Identify which cell holds the provided text, then report its [x, y] central coordinate. 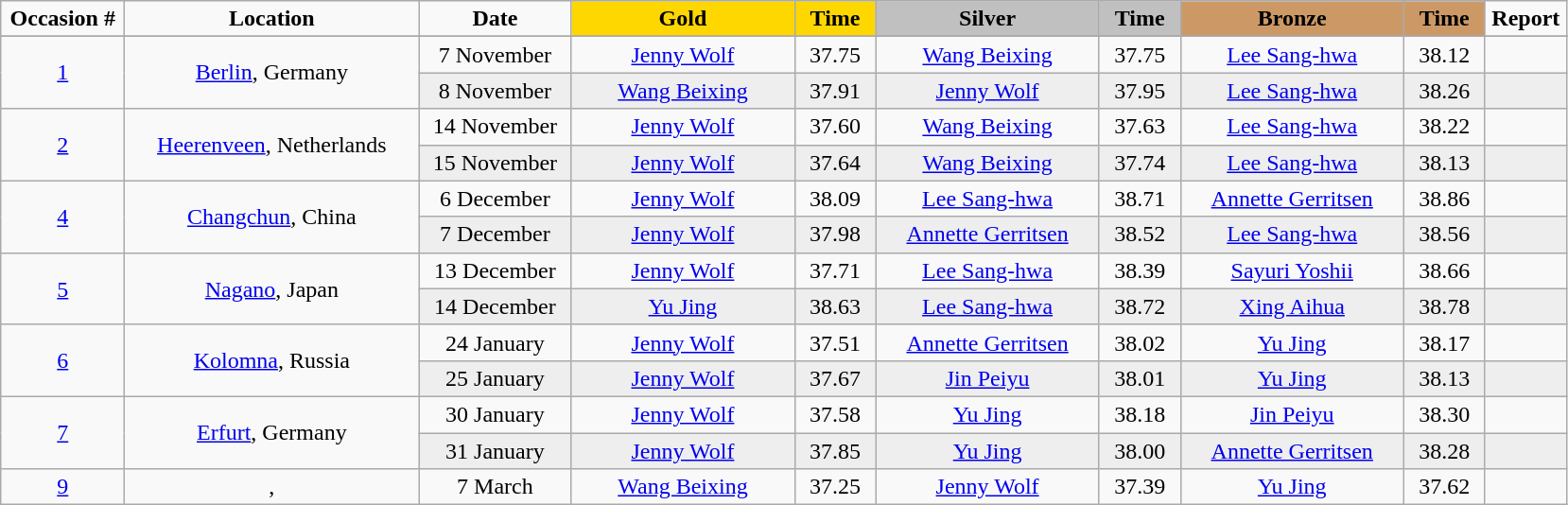
Changchun, China [272, 217]
6 December [496, 199]
38.86 [1444, 199]
Report [1525, 19]
37.67 [835, 378]
1 [62, 73]
Kolomna, Russia [272, 360]
9 [62, 487]
37.25 [835, 487]
14 December [496, 306]
, [272, 487]
2 [62, 145]
Erfurt, Germany [272, 432]
31 January [496, 451]
38.56 [1444, 235]
Sayuri Yoshii [1292, 270]
Bronze [1292, 19]
38.09 [835, 199]
Date [496, 19]
4 [62, 217]
37.58 [835, 414]
38.72 [1140, 306]
30 January [496, 414]
37.62 [1444, 487]
Occasion # [62, 19]
15 November [496, 163]
24 January [496, 342]
38.17 [1444, 342]
8 November [496, 91]
7 December [496, 235]
6 [62, 360]
37.51 [835, 342]
37.98 [835, 235]
37.91 [835, 91]
Gold [683, 19]
38.66 [1444, 270]
38.12 [1444, 55]
Xing Aihua [1292, 306]
37.95 [1140, 91]
25 January [496, 378]
38.00 [1140, 451]
7 March [496, 487]
5 [62, 288]
38.01 [1140, 378]
38.63 [835, 306]
37.71 [835, 270]
Silver [987, 19]
Berlin, Germany [272, 73]
37.74 [1140, 163]
38.28 [1444, 451]
38.78 [1444, 306]
Heerenveen, Netherlands [272, 145]
38.52 [1140, 235]
13 December [496, 270]
38.71 [1140, 199]
37.63 [1140, 127]
7 [62, 432]
7 November [496, 55]
37.64 [835, 163]
Location [272, 19]
14 November [496, 127]
38.30 [1444, 414]
38.02 [1140, 342]
Nagano, Japan [272, 288]
38.22 [1444, 127]
37.60 [835, 127]
37.85 [835, 451]
38.18 [1140, 414]
37.39 [1140, 487]
38.39 [1140, 270]
38.26 [1444, 91]
